Detect which cell encompasses the target text, then output its [x, y] center coordinate. 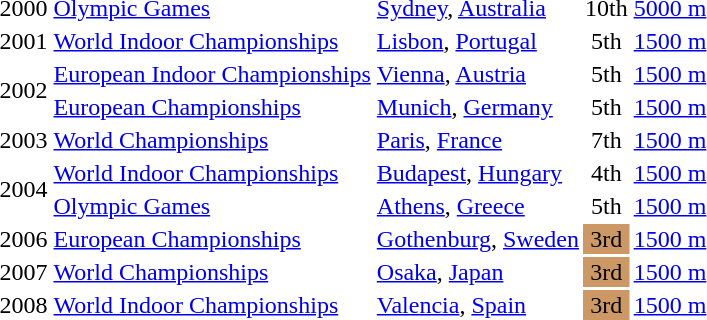
Osaka, Japan [478, 272]
4th [606, 173]
Lisbon, Portugal [478, 41]
Gothenburg, Sweden [478, 239]
Paris, France [478, 140]
Munich, Germany [478, 107]
Olympic Games [212, 206]
Athens, Greece [478, 206]
European Indoor Championships [212, 74]
Vienna, Austria [478, 74]
Budapest, Hungary [478, 173]
7th [606, 140]
Valencia, Spain [478, 305]
